Output the (x, y) coordinate of the center of the cell containing the given text.  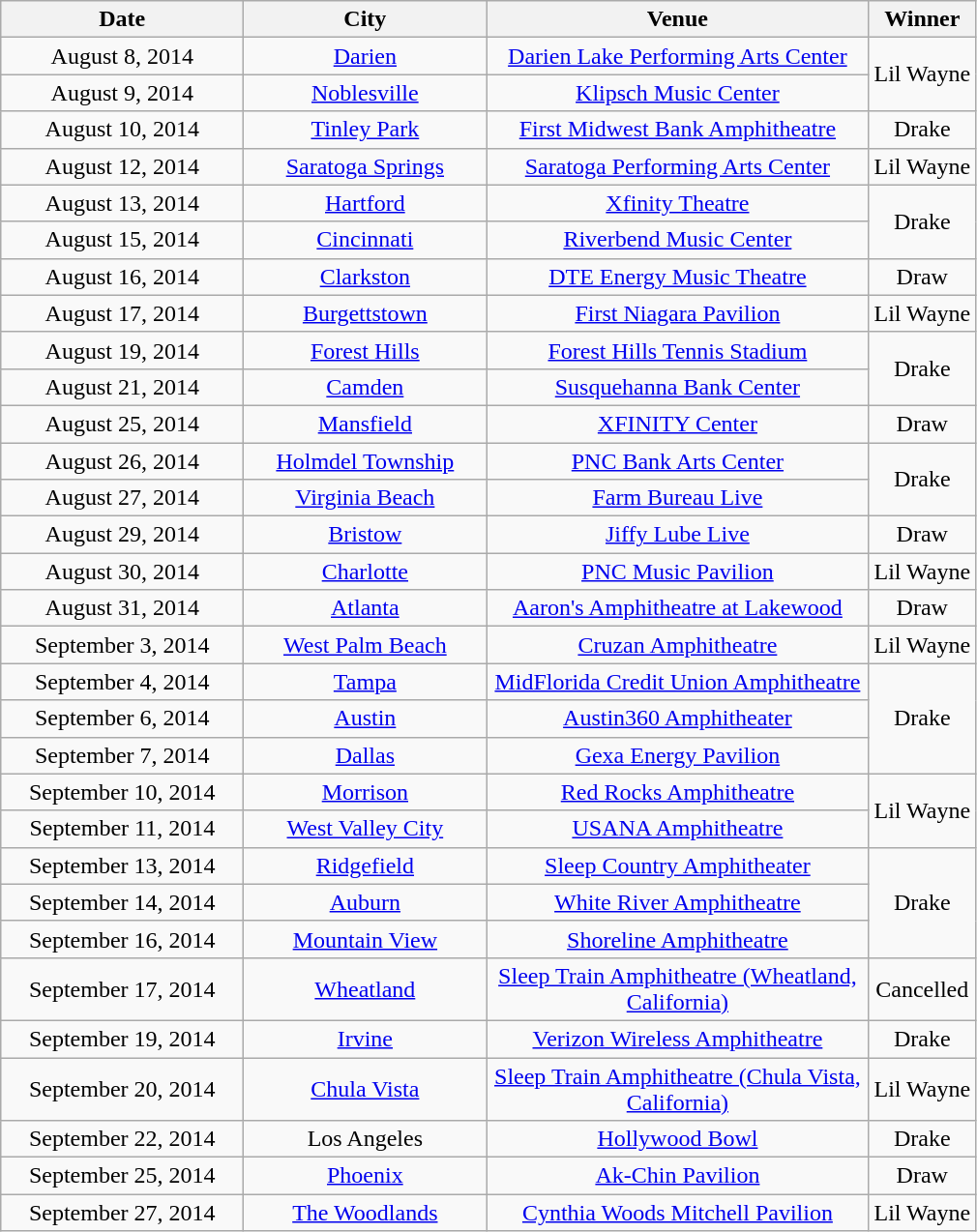
August 12, 2014 (122, 166)
Austin360 Amphitheater (677, 719)
August 19, 2014 (122, 350)
Ak-Chin Pavilion (677, 1176)
Wheatland (366, 988)
Saratoga Springs (366, 166)
Winner (923, 19)
August 10, 2014 (122, 130)
Cruzan Amphitheatre (677, 645)
Clarkston (366, 277)
August 26, 2014 (122, 461)
August 27, 2014 (122, 498)
West Valley City (366, 829)
Red Rocks Amphitheatre (677, 792)
Riverbend Music Center (677, 240)
Cincinnati (366, 240)
September 16, 2014 (122, 939)
September 22, 2014 (122, 1139)
September 13, 2014 (122, 865)
August 15, 2014 (122, 240)
Mountain View (366, 939)
August 9, 2014 (122, 93)
Ridgefield (366, 865)
September 25, 2014 (122, 1176)
Aaron's Amphitheatre at Lakewood (677, 608)
Venue (677, 19)
Hollywood Bowl (677, 1139)
Farm Bureau Live (677, 498)
Klipsch Music Center (677, 93)
September 17, 2014 (122, 988)
West Palm Beach (366, 645)
Sleep Country Amphitheater (677, 865)
Noblesville (366, 93)
Austin (366, 719)
Charlotte (366, 572)
August 13, 2014 (122, 203)
August 21, 2014 (122, 387)
September 27, 2014 (122, 1213)
Sleep Train Amphitheatre (Wheatland, California) (677, 988)
Cynthia Woods Mitchell Pavilion (677, 1213)
September 10, 2014 (122, 792)
XFINITY Center (677, 424)
Auburn (366, 902)
September 11, 2014 (122, 829)
Xfinity Theatre (677, 203)
Saratoga Performing Arts Center (677, 166)
Darien (366, 56)
First Niagara Pavilion (677, 313)
First Midwest Bank Amphitheatre (677, 130)
Phoenix (366, 1176)
Sleep Train Amphitheatre (Chula Vista, California) (677, 1089)
MidFlorida Credit Union Amphitheatre (677, 682)
September 3, 2014 (122, 645)
August 17, 2014 (122, 313)
August 8, 2014 (122, 56)
Forest Hills Tennis Stadium (677, 350)
Los Angeles (366, 1139)
Forest Hills (366, 350)
Dallas (366, 755)
August 16, 2014 (122, 277)
Camden (366, 387)
Cancelled (923, 988)
August 30, 2014 (122, 572)
September 20, 2014 (122, 1089)
Shoreline Amphitheatre (677, 939)
Darien Lake Performing Arts Center (677, 56)
Susquehanna Bank Center (677, 387)
Verizon Wireless Amphitheatre (677, 1039)
Holmdel Township (366, 461)
DTE Energy Music Theatre (677, 277)
Mansfield (366, 424)
Gexa Energy Pavilion (677, 755)
September 6, 2014 (122, 719)
White River Amphitheatre (677, 902)
September 14, 2014 (122, 902)
August 29, 2014 (122, 535)
City (366, 19)
Irvine (366, 1039)
Tinley Park (366, 130)
Morrison (366, 792)
Bristow (366, 535)
September 4, 2014 (122, 682)
Date (122, 19)
PNC Music Pavilion (677, 572)
Atlanta (366, 608)
The Woodlands (366, 1213)
August 31, 2014 (122, 608)
Tampa (366, 682)
September 19, 2014 (122, 1039)
Hartford (366, 203)
Jiffy Lube Live (677, 535)
PNC Bank Arts Center (677, 461)
Chula Vista (366, 1089)
August 25, 2014 (122, 424)
Burgettstown (366, 313)
Virginia Beach (366, 498)
USANA Amphitheatre (677, 829)
September 7, 2014 (122, 755)
